Extract the [X, Y] coordinate from the center of the cell holding the provided text.  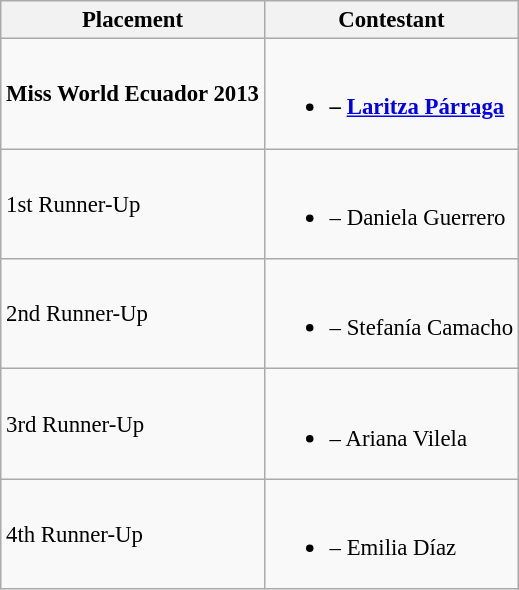
– Laritza Párraga [391, 94]
4th Runner-Up [133, 534]
1st Runner-Up [133, 204]
Placement [133, 20]
Contestant [391, 20]
– Stefanía Camacho [391, 314]
– Daniela Guerrero [391, 204]
– Emilia Díaz [391, 534]
3rd Runner-Up [133, 424]
2nd Runner-Up [133, 314]
Miss World Ecuador 2013 [133, 94]
– Ariana Vilela [391, 424]
